For the text-containing cell, return its midpoint in (X, Y) coordinate format. 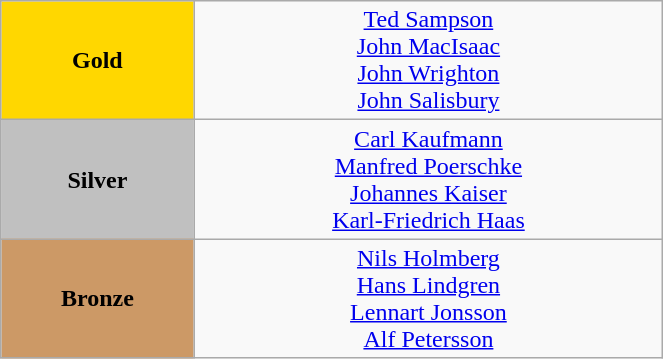
Silver (98, 180)
Nils HolmbergHans LindgrenLennart JonssonAlf Petersson (428, 298)
Gold (98, 60)
Ted SampsonJohn MacIsaacJohn WrightonJohn Salisbury (428, 60)
Carl KaufmannManfred PoerschkeJohannes KaiserKarl-Friedrich Haas (428, 180)
Bronze (98, 298)
